Detect which cell encompasses the target text, then output its (x, y) center coordinate. 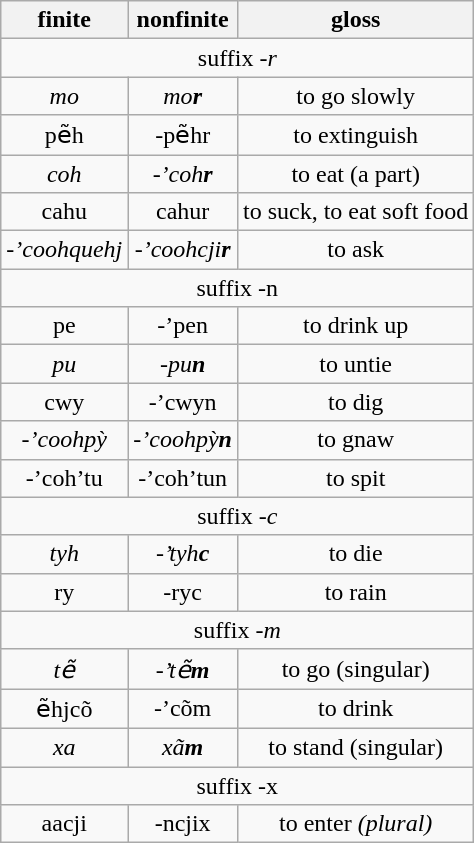
suffix -m (238, 630)
to drink up (355, 326)
nonfinite (183, 20)
suffix -n (238, 288)
-’coohpỳ (64, 440)
finite (64, 20)
mo (64, 96)
xa (64, 747)
to dig (355, 402)
cahu (64, 212)
-ryc (183, 592)
-’cohr (183, 173)
-pun (183, 364)
-’coohpỳn (183, 440)
-’cõm (183, 709)
-’coh’tu (64, 478)
aacji (64, 824)
to untie (355, 364)
xãm (183, 747)
pẽh (64, 135)
suffix -x (238, 785)
-’pen (183, 326)
to enter (plural) (355, 824)
to drink (355, 709)
-’tyhc (183, 554)
-’coh’tun (183, 478)
-pẽhr (183, 135)
suffix -c (238, 516)
-’tẽm (183, 669)
to die (355, 554)
-’coohcjir (183, 250)
-’coohquehj (64, 250)
-’cwyn (183, 402)
pu (64, 364)
cwy (64, 402)
to stand (singular) (355, 747)
-ncjix (183, 824)
mor (183, 96)
gloss (355, 20)
ẽhjcõ (64, 709)
tẽ (64, 669)
to eat (a part) (355, 173)
ry (64, 592)
to rain (355, 592)
tyh (64, 554)
cahur (183, 212)
suffix -r (238, 58)
to extinguish (355, 135)
pe (64, 326)
to ask (355, 250)
to gnaw (355, 440)
to suck, to eat soft food (355, 212)
to spit (355, 478)
coh (64, 173)
to go (singular) (355, 669)
to go slowly (355, 96)
